Determine the [x, y] coordinate at the center of the cell enclosing the given text.  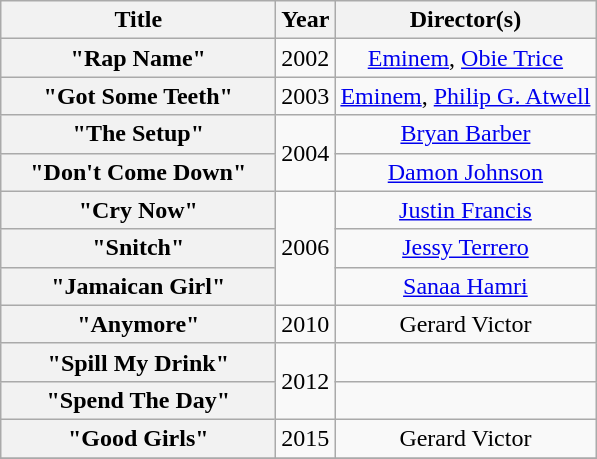
"Rap Name" [138, 58]
Director(s) [466, 20]
Sanaa Hamri [466, 286]
Year [306, 20]
"Got Some Teeth" [138, 96]
2006 [306, 248]
Jessy Terrero [466, 248]
2012 [306, 381]
Eminem, Philip G. Atwell [466, 96]
"Anymore" [138, 324]
"The Setup" [138, 134]
2004 [306, 153]
"Cry Now" [138, 210]
Damon Johnson [466, 172]
"Spill My Drink" [138, 362]
Title [138, 20]
"Don't Come Down" [138, 172]
2015 [306, 438]
Justin Francis [466, 210]
"Jamaican Girl" [138, 286]
2002 [306, 58]
Eminem, Obie Trice [466, 58]
"Good Girls" [138, 438]
2003 [306, 96]
"Spend The Day" [138, 400]
2010 [306, 324]
Bryan Barber [466, 134]
"Snitch" [138, 248]
